Identify which cell holds the provided text, then report its [x, y] central coordinate. 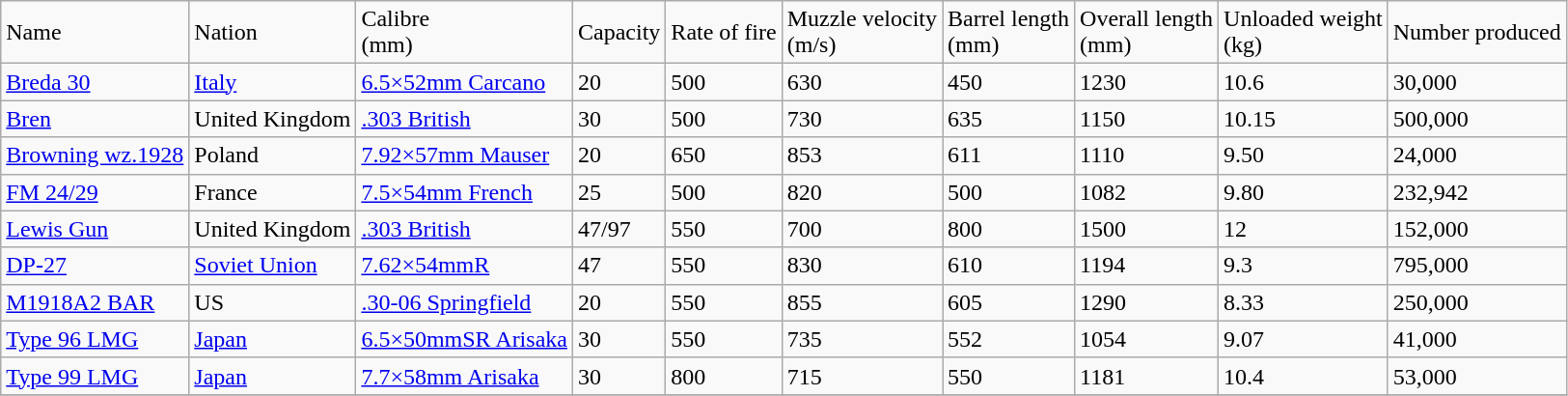
Type 96 LMG [95, 339]
Name [95, 33]
700 [862, 229]
6.5×52mm Carcano [465, 82]
611 [1009, 156]
Unloaded weight(kg) [1304, 33]
500,000 [1476, 119]
10.4 [1304, 376]
1290 [1146, 302]
Capacity [619, 33]
47 [619, 266]
France [272, 192]
795,000 [1476, 266]
605 [1009, 302]
820 [862, 192]
9.50 [1304, 156]
24,000 [1476, 156]
7.92×57mm Mauser [465, 156]
9.80 [1304, 192]
US [272, 302]
650 [724, 156]
Breda 30 [95, 82]
450 [1009, 82]
30,000 [1476, 82]
Overall length(mm) [1146, 33]
1054 [1146, 339]
735 [862, 339]
552 [1009, 339]
53,000 [1476, 376]
Poland [272, 156]
25 [619, 192]
9.3 [1304, 266]
715 [862, 376]
1181 [1146, 376]
1500 [1146, 229]
Type 99 LMG [95, 376]
DP-27 [95, 266]
7.5×54mm French [465, 192]
855 [862, 302]
1082 [1146, 192]
Rate of fire [724, 33]
Bren [95, 119]
7.7×58mm Arisaka [465, 376]
152,000 [1476, 229]
Barrel length(mm) [1009, 33]
Browning wz.1928 [95, 156]
10.6 [1304, 82]
1230 [1146, 82]
630 [862, 82]
M1918A2 BAR [95, 302]
730 [862, 119]
250,000 [1476, 302]
6.5×50mmSR Arisaka [465, 339]
7.62×54mmR [465, 266]
.30-06 Springfield [465, 302]
232,942 [1476, 192]
1110 [1146, 156]
Number produced [1476, 33]
41,000 [1476, 339]
Nation [272, 33]
Lewis Gun [95, 229]
Italy [272, 82]
830 [862, 266]
635 [1009, 119]
FM 24/29 [95, 192]
1150 [1146, 119]
Calibre(mm) [465, 33]
1194 [1146, 266]
853 [862, 156]
Muzzle velocity(m/s) [862, 33]
9.07 [1304, 339]
610 [1009, 266]
10.15 [1304, 119]
Soviet Union [272, 266]
47/97 [619, 229]
8.33 [1304, 302]
12 [1304, 229]
